Return (X, Y) of the center of cell containing provided text 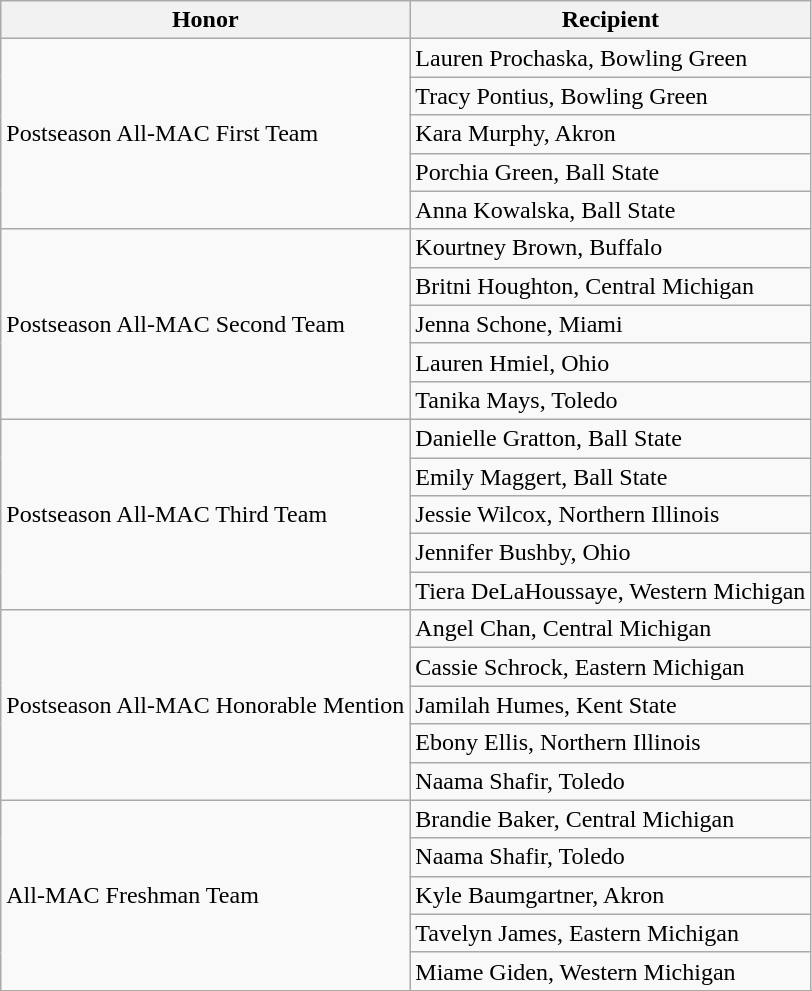
Brandie Baker, Central Michigan (610, 819)
Danielle Gratton, Ball State (610, 438)
Cassie Schrock, Eastern Michigan (610, 667)
Britni Houghton, Central Michigan (610, 286)
Tavelyn James, Eastern Michigan (610, 933)
Lauren Prochaska, Bowling Green (610, 58)
Jennifer Bushby, Ohio (610, 553)
Tiera DeLaHoussaye, Western Michigan (610, 591)
Postseason All-MAC Second Team (206, 324)
Ebony Ellis, Northern Illinois (610, 743)
Recipient (610, 20)
Postseason All-MAC First Team (206, 134)
Tracy Pontius, Bowling Green (610, 96)
Angel Chan, Central Michigan (610, 629)
Postseason All-MAC Honorable Mention (206, 705)
Jessie Wilcox, Northern Illinois (610, 515)
Anna Kowalska, Ball State (610, 210)
Miame Giden, Western Michigan (610, 971)
All-MAC Freshman Team (206, 895)
Kyle Baumgartner, Akron (610, 895)
Honor (206, 20)
Kourtney Brown, Buffalo (610, 248)
Jenna Schone, Miami (610, 324)
Kara Murphy, Akron (610, 134)
Tanika Mays, Toledo (610, 400)
Jamilah Humes, Kent State (610, 705)
Emily Maggert, Ball State (610, 477)
Postseason All-MAC Third Team (206, 514)
Porchia Green, Ball State (610, 172)
Lauren Hmiel, Ohio (610, 362)
